From the cell containing the given text, extract its center point as (x, y) coordinate. 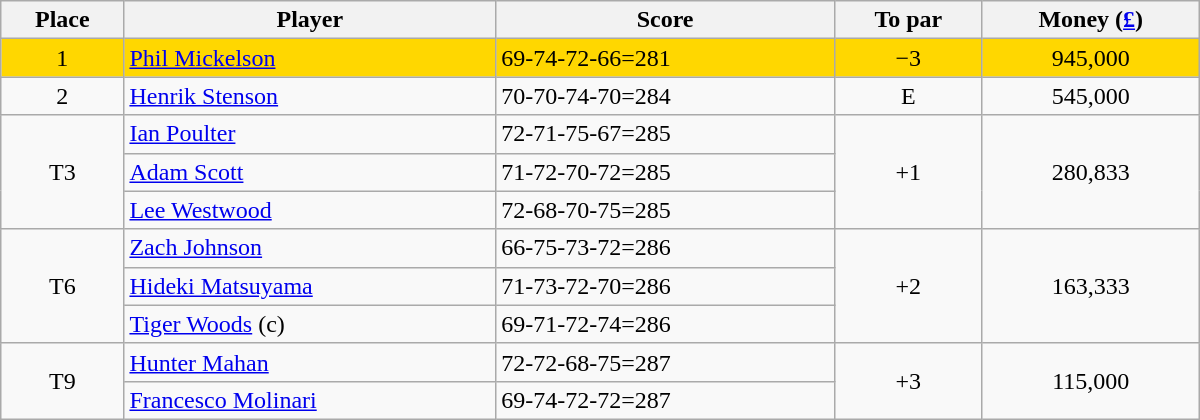
T3 (62, 172)
72-68-70-75=285 (666, 210)
1 (62, 58)
545,000 (1090, 96)
Ian Poulter (310, 134)
Lee Westwood (310, 210)
+1 (908, 172)
E (908, 96)
Hideki Matsuyama (310, 286)
Hunter Mahan (310, 362)
2 (62, 96)
163,333 (1090, 286)
Zach Johnson (310, 248)
Score (666, 20)
To par (908, 20)
280,833 (1090, 172)
71-72-70-72=285 (666, 172)
Phil Mickelson (310, 58)
Player (310, 20)
69-71-72-74=286 (666, 324)
70-70-74-70=284 (666, 96)
T9 (62, 381)
+2 (908, 286)
72-72-68-75=287 (666, 362)
69-74-72-66=281 (666, 58)
Francesco Molinari (310, 400)
Adam Scott (310, 172)
−3 (908, 58)
71-73-72-70=286 (666, 286)
Tiger Woods (c) (310, 324)
T6 (62, 286)
66-75-73-72=286 (666, 248)
Money (£) (1090, 20)
Henrik Stenson (310, 96)
115,000 (1090, 381)
72-71-75-67=285 (666, 134)
945,000 (1090, 58)
Place (62, 20)
69-74-72-72=287 (666, 400)
+3 (908, 381)
